Pinpoint the cell where the given text exists, returning its [X, Y] midpoint coordinate. 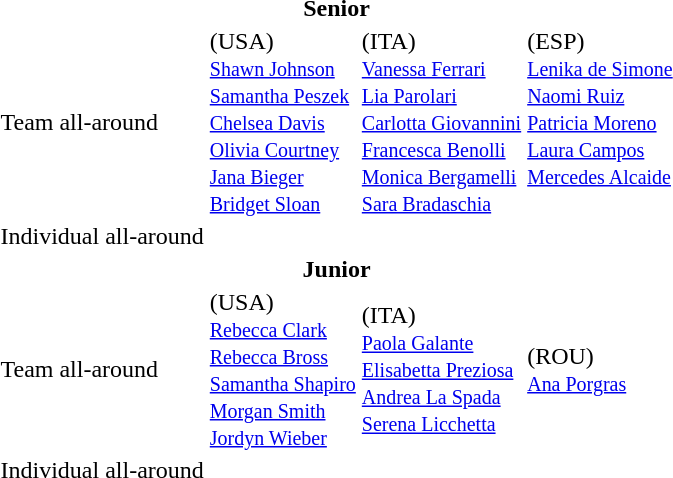
(ITA)Paola GalanteElisabetta PreziosaAndrea La SpadaSerena Licchetta [441, 370]
(USA)Rebecca ClarkRebecca BrossSamantha ShapiroMorgan SmithJordyn Wieber [282, 370]
(ITA)Vanessa FerrariLia ParolariCarlotta GiovanniniFrancesca BenolliMonica BergamelliSara Bradaschia [441, 122]
(USA)Shawn JohnsonSamantha PeszekChelsea DavisOlivia CourtneyJana BiegerBridget Sloan [282, 122]
